Find where the given text appears and provide that cell's center as (x, y) coordinate. 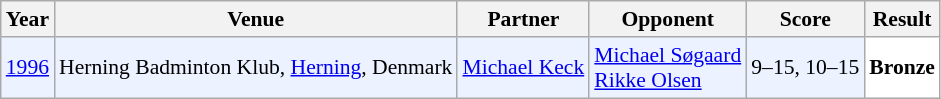
9–15, 10–15 (805, 68)
Score (805, 19)
1996 (28, 68)
Michael Keck (523, 68)
Michael Søgaard Rikke Olsen (668, 68)
Partner (523, 19)
Herning Badminton Klub, Herning, Denmark (256, 68)
Result (902, 19)
Venue (256, 19)
Year (28, 19)
Opponent (668, 19)
Bronze (902, 68)
